Pinpoint the cell where the given text exists, returning its [x, y] midpoint coordinate. 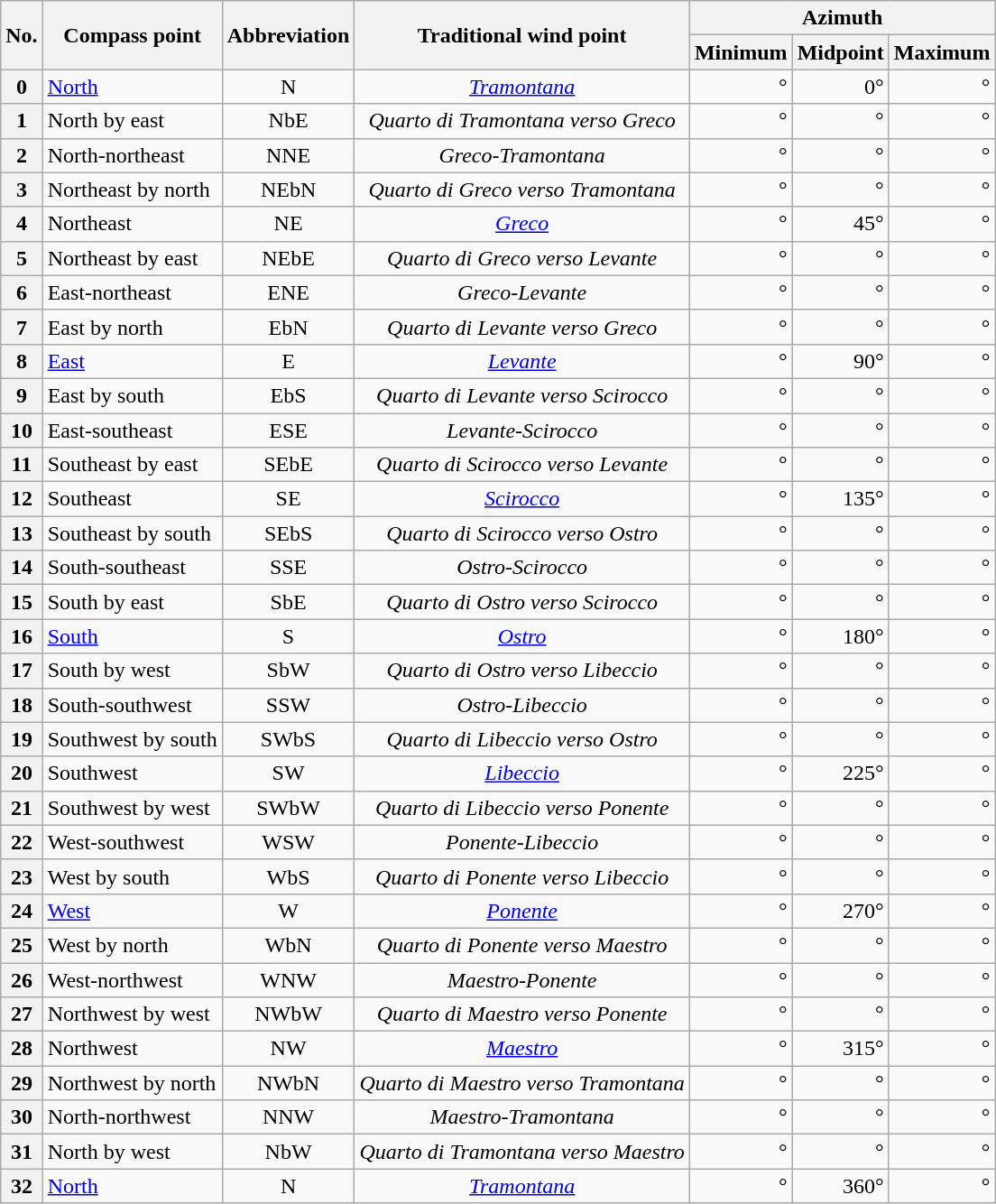
90° [841, 361]
West by south [132, 876]
Levante-Scirocco [522, 431]
Azimuth [843, 18]
23 [22, 876]
11 [22, 465]
Ostro [522, 636]
9 [22, 395]
NE [289, 224]
Quarto di Ponente verso Libeccio [522, 876]
13 [22, 533]
North-northeast [132, 155]
10 [22, 431]
Levante [522, 361]
0° [841, 87]
30 [22, 1117]
Maestro-Tramontana [522, 1117]
Maestro [522, 1049]
6 [22, 292]
NbE [289, 121]
Southwest by west [132, 808]
Southeast [132, 499]
Northeast by north [132, 190]
Quarto di Scirocco verso Ostro [522, 533]
135° [841, 499]
Maximum [942, 52]
Ostro-Scirocco [522, 568]
Quarto di Levante verso Greco [522, 327]
Northwest by north [132, 1083]
East-southeast [132, 431]
Libeccio [522, 773]
South-southwest [132, 705]
8 [22, 361]
SW [289, 773]
1 [22, 121]
45° [841, 224]
SSW [289, 705]
Quarto di Maestro verso Ponente [522, 1014]
22 [22, 842]
Compass point [132, 35]
4 [22, 224]
Quarto di Ponente verso Maestro [522, 945]
West-southwest [132, 842]
East by north [132, 327]
Traditional wind point [522, 35]
Quarto di Ostro verso Scirocco [522, 602]
West by north [132, 945]
EbN [289, 327]
Quarto di Greco verso Tramontana [522, 190]
3 [22, 190]
Northeast by east [132, 258]
NWbW [289, 1014]
270° [841, 911]
Midpoint [841, 52]
North by east [132, 121]
0 [22, 87]
26 [22, 979]
EbS [289, 395]
180° [841, 636]
East by south [132, 395]
Northwest by west [132, 1014]
Scirocco [522, 499]
21 [22, 808]
2 [22, 155]
SSE [289, 568]
16 [22, 636]
North-northwest [132, 1117]
East [132, 361]
Greco-Levante [522, 292]
24 [22, 911]
Southwest [132, 773]
SEbS [289, 533]
19 [22, 739]
Quarto di Ostro verso Libeccio [522, 671]
W [289, 911]
West-northwest [132, 979]
North by west [132, 1152]
SWbS [289, 739]
Southeast by east [132, 465]
Ponente-Libeccio [522, 842]
27 [22, 1014]
Quarto di Scirocco verso Levante [522, 465]
20 [22, 773]
28 [22, 1049]
360° [841, 1186]
Quarto di Tramontana verso Greco [522, 121]
NNE [289, 155]
15 [22, 602]
Quarto di Maestro verso Tramontana [522, 1083]
29 [22, 1083]
SEbE [289, 465]
ENE [289, 292]
NEbE [289, 258]
E [289, 361]
South by west [132, 671]
Ponente [522, 911]
14 [22, 568]
SE [289, 499]
Quarto di Greco verso Levante [522, 258]
WbS [289, 876]
32 [22, 1186]
Abbreviation [289, 35]
NWbN [289, 1083]
SWbW [289, 808]
Northeast [132, 224]
Minimum [741, 52]
Quarto di Libeccio verso Ostro [522, 739]
315° [841, 1049]
NEbN [289, 190]
NW [289, 1049]
17 [22, 671]
NNW [289, 1117]
18 [22, 705]
WbN [289, 945]
225° [841, 773]
Greco-Tramontana [522, 155]
Northwest [132, 1049]
WSW [289, 842]
Southwest by south [132, 739]
12 [22, 499]
South by east [132, 602]
South-southeast [132, 568]
WNW [289, 979]
South [132, 636]
Ostro-Libeccio [522, 705]
Greco [522, 224]
ESE [289, 431]
31 [22, 1152]
NbW [289, 1152]
7 [22, 327]
Quarto di Tramontana verso Maestro [522, 1152]
West [132, 911]
SbW [289, 671]
25 [22, 945]
East-northeast [132, 292]
Southeast by south [132, 533]
Quarto di Levante verso Scirocco [522, 395]
Quarto di Libeccio verso Ponente [522, 808]
No. [22, 35]
Maestro-Ponente [522, 979]
5 [22, 258]
SbE [289, 602]
S [289, 636]
